Search for the cell housing the specified text and yield its (x, y) center coordinate. 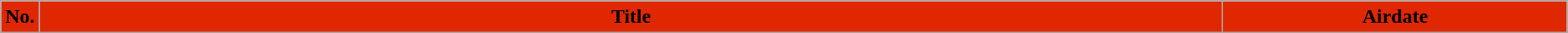
No. (20, 17)
Airdate (1395, 17)
Title (632, 17)
